Find where the given text appears and provide that cell's center as (x, y) coordinate. 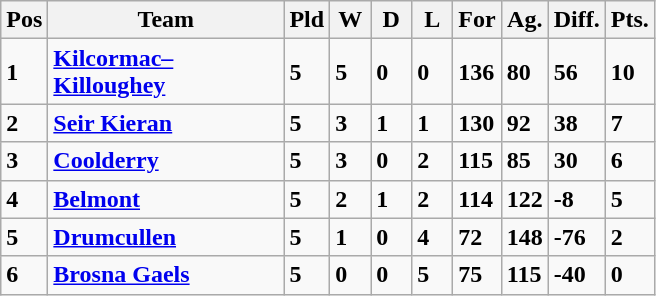
38 (576, 123)
Brosna Gaels (166, 275)
Team (166, 20)
W (350, 20)
85 (524, 161)
Pos (24, 20)
Kilcormac–Killoughey (166, 72)
Seir Kieran (166, 123)
-40 (576, 275)
L (432, 20)
Coolderry (166, 161)
122 (524, 199)
56 (576, 72)
Ag. (524, 20)
92 (524, 123)
148 (524, 237)
-8 (576, 199)
D (392, 20)
Diff. (576, 20)
136 (477, 72)
80 (524, 72)
For (477, 20)
75 (477, 275)
Pts. (630, 20)
Belmont (166, 199)
130 (477, 123)
10 (630, 72)
Drumcullen (166, 237)
30 (576, 161)
-76 (576, 237)
Pld (307, 20)
7 (630, 123)
114 (477, 199)
72 (477, 237)
